Detect which cell encompasses the target text, then output its (x, y) center coordinate. 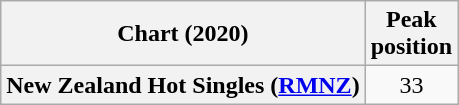
33 (411, 85)
New Zealand Hot Singles (RMNZ) (183, 85)
Peakposition (411, 34)
Chart (2020) (183, 34)
